Detect which cell encompasses the target text, then output its [x, y] center coordinate. 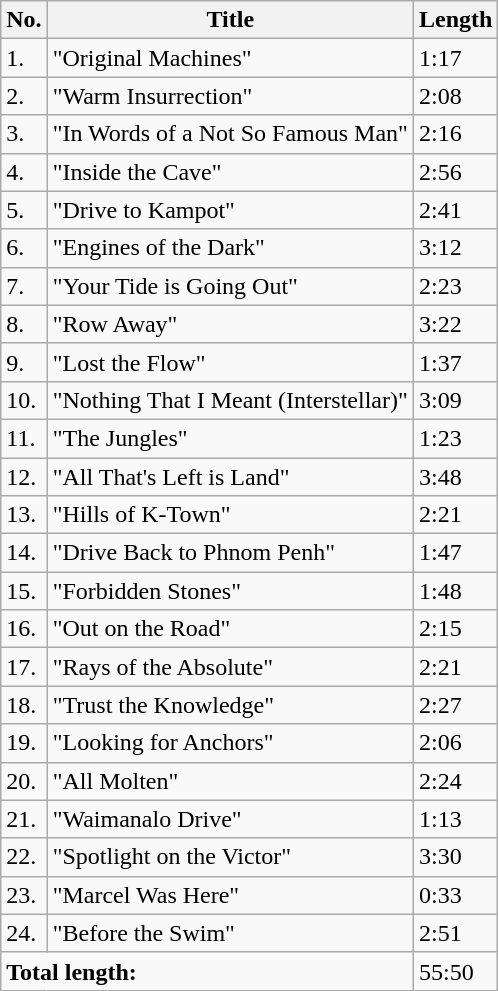
"Lost the Flow" [230, 362]
5. [24, 210]
"Row Away" [230, 324]
17. [24, 667]
1:47 [455, 553]
18. [24, 705]
3:09 [455, 400]
2:24 [455, 781]
19. [24, 743]
"Marcel Was Here" [230, 895]
"Drive to Kampot" [230, 210]
6. [24, 248]
"All Molten" [230, 781]
14. [24, 553]
21. [24, 819]
"Trust the Knowledge" [230, 705]
Total length: [208, 971]
2. [24, 96]
"Inside the Cave" [230, 172]
"The Jungles" [230, 438]
"Spotlight on the Victor" [230, 857]
"Your Tide is Going Out" [230, 286]
Title [230, 20]
2:08 [455, 96]
2:27 [455, 705]
"Engines of the Dark" [230, 248]
3:22 [455, 324]
1:48 [455, 591]
"Rays of the Absolute" [230, 667]
9. [24, 362]
"Warm Insurrection" [230, 96]
2:06 [455, 743]
13. [24, 515]
16. [24, 629]
"Hills of K-Town" [230, 515]
1:37 [455, 362]
23. [24, 895]
"Drive Back to Phnom Penh" [230, 553]
2:56 [455, 172]
15. [24, 591]
1. [24, 58]
1:13 [455, 819]
20. [24, 781]
"In Words of a Not So Famous Man" [230, 134]
55:50 [455, 971]
22. [24, 857]
2:41 [455, 210]
2:16 [455, 134]
"Before the Swim" [230, 933]
3:30 [455, 857]
"Out on the Road" [230, 629]
"All That's Left is Land" [230, 477]
12. [24, 477]
11. [24, 438]
2:15 [455, 629]
7. [24, 286]
4. [24, 172]
"Looking for Anchors" [230, 743]
3:48 [455, 477]
8. [24, 324]
"Forbidden Stones" [230, 591]
10. [24, 400]
"Waimanalo Drive" [230, 819]
"Original Machines" [230, 58]
Length [455, 20]
"Nothing That I Meant (Interstellar)" [230, 400]
24. [24, 933]
2:51 [455, 933]
1:23 [455, 438]
0:33 [455, 895]
No. [24, 20]
2:23 [455, 286]
3. [24, 134]
1:17 [455, 58]
3:12 [455, 248]
